Extract the (x, y) coordinate from the center of the cell holding the provided text.  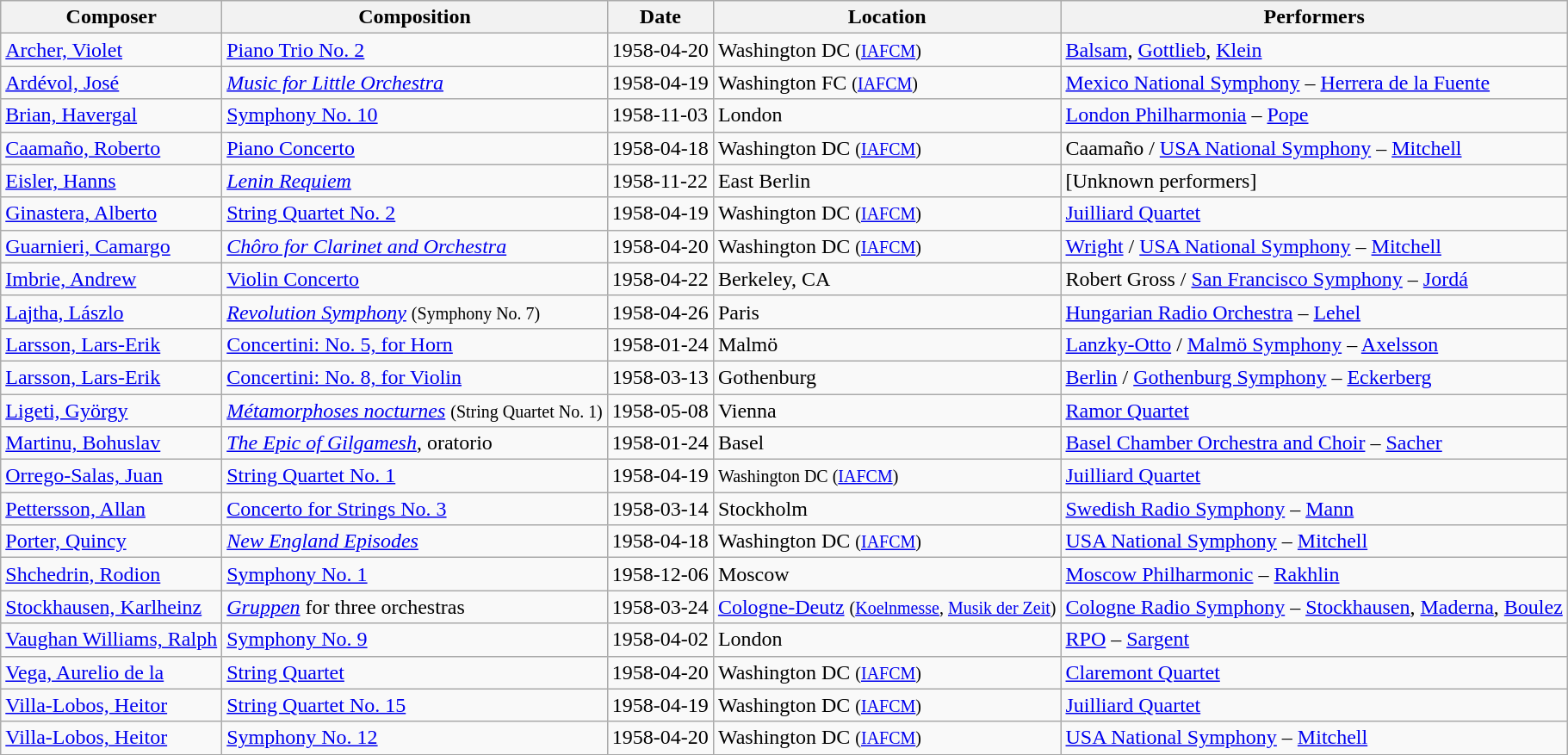
[Unknown performers] (1314, 181)
Martinu, Bohuslav (112, 443)
Ardévol, José (112, 83)
Berkeley, CA (887, 279)
1958-03-14 (660, 509)
Moscow (887, 574)
Date (660, 17)
Balsam, Gottlieb, Klein (1314, 50)
String Quartet No. 2 (415, 214)
Orrego-Salas, Juan (112, 476)
Location (887, 17)
Piano Concerto (415, 148)
Gothenburg (887, 377)
Ramor Quartet (1314, 411)
Porter, Quincy (112, 541)
Caamaño, Roberto (112, 148)
String Quartet (415, 672)
Wright / USA National Symphony – Mitchell (1314, 246)
Vega, Aurelio de la (112, 672)
Claremont Quartet (1314, 672)
Piano Trio No. 2 (415, 50)
Gruppen for three orchestras (415, 607)
Composer (112, 17)
Revolution Symphony (Symphony No. 7) (415, 312)
1958-04-02 (660, 640)
Pettersson, Allan (112, 509)
Violin Concerto (415, 279)
Ligeti, György (112, 411)
Guarnieri, Camargo (112, 246)
Composition (415, 17)
Archer, Violet (112, 50)
Symphony No. 1 (415, 574)
Cologne Radio Symphony – Stockhausen, Maderna, Boulez (1314, 607)
1958-11-22 (660, 181)
Vaughan Williams, Ralph (112, 640)
Paris (887, 312)
Stockhausen, Karlheinz (112, 607)
1958-04-22 (660, 279)
Caamaño / USA National Symphony – Mitchell (1314, 148)
1958-05-08 (660, 411)
Stockholm (887, 509)
Malmö (887, 344)
1958-04-26 (660, 312)
Vienna (887, 411)
Berlin / Gothenburg Symphony – Eckerberg (1314, 377)
Eisler, Hanns (112, 181)
Métamorphoses nocturnes (String Quartet No. 1) (415, 411)
Concertini: No. 5, for Horn (415, 344)
String Quartet No. 15 (415, 705)
Lanzky-Otto / Malmö Symphony – Axelsson (1314, 344)
Symphony No. 12 (415, 738)
Ginastera, Alberto (112, 214)
Moscow Philharmonic – Rakhlin (1314, 574)
Washington FC (IAFCM) (887, 83)
Shchedrin, Rodion (112, 574)
1958-12-06 (660, 574)
Chôro for Clarinet and Orchestra (415, 246)
Performers (1314, 17)
1958-03-13 (660, 377)
Lenin Requiem (415, 181)
Swedish Radio Symphony – Mann (1314, 509)
Concertini: No. 8, for Violin (415, 377)
Imbrie, Andrew (112, 279)
Lajtha, Lászlo (112, 312)
Symphony No. 9 (415, 640)
Basel Chamber Orchestra and Choir – Sacher (1314, 443)
Robert Gross / San Francisco Symphony – Jordá (1314, 279)
Mexico National Symphony – Herrera de la Fuente (1314, 83)
East Berlin (887, 181)
String Quartet No. 1 (415, 476)
Hungarian Radio Orchestra – Lehel (1314, 312)
1958-11-03 (660, 115)
Brian, Havergal (112, 115)
1958-03-24 (660, 607)
London Philharmonia – Pope (1314, 115)
Music for Little Orchestra (415, 83)
Cologne-Deutz (Koelnmesse, Musik der Zeit) (887, 607)
The Epic of Gilgamesh, oratorio (415, 443)
RPO – Sargent (1314, 640)
Concerto for Strings No. 3 (415, 509)
Symphony No. 10 (415, 115)
Basel (887, 443)
New England Episodes (415, 541)
